Determine the [X, Y] coordinate at the center of the cell enclosing the given text.  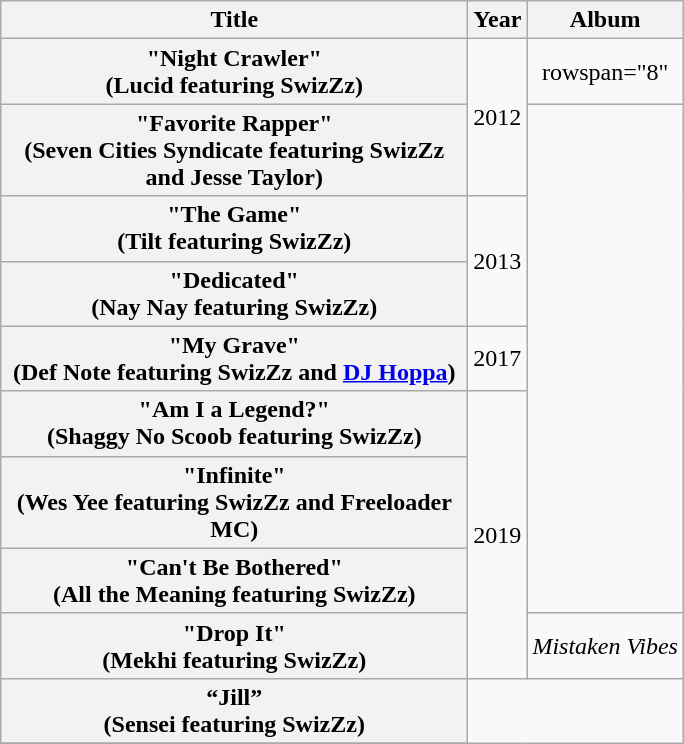
"My Grave"(Def Note featuring SwizZz and DJ Hoppa) [234, 358]
"The Game"(Tilt featuring SwizZz) [234, 228]
2013 [498, 261]
2012 [498, 118]
"Favorite Rapper"(Seven Cities Syndicate featuring SwizZz and Jesse Taylor) [234, 150]
"Dedicated"(Nay Nay featuring SwizZz) [234, 294]
Year [498, 20]
"Drop It"(Mekhi featuring SwizZz) [234, 646]
2017 [498, 358]
2019 [498, 534]
Mistaken Vibes [606, 646]
"Night Crawler"(Lucid featuring SwizZz) [234, 72]
"Infinite"(Wes Yee featuring SwizZz and Freeloader MC) [234, 502]
"Can't Be Bothered"(All the Meaning featuring SwizZz) [234, 580]
"Am I a Legend?"(Shaggy No Scoob featuring SwizZz) [234, 424]
Album [606, 20]
rowspan="8" [606, 72]
Title [234, 20]
“Jill”(Sensei featuring SwizZz) [234, 710]
